Find where the given text appears and provide that cell's center as (X, Y) coordinate. 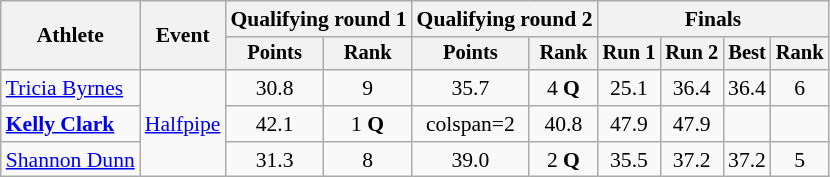
Kelly Clark (70, 124)
Athlete (70, 36)
30.8 (274, 88)
Event (183, 36)
Finals (714, 19)
4 Q (563, 88)
25.1 (630, 88)
Run 1 (630, 54)
Tricia Byrnes (70, 88)
9 (368, 88)
Qualifying round 1 (318, 19)
colspan=2 (471, 124)
42.1 (274, 124)
Halfpipe (183, 124)
35.7 (471, 88)
Best (747, 54)
Qualifying round 2 (505, 19)
6 (800, 88)
1 Q (368, 124)
40.8 (563, 124)
Run 2 (692, 54)
